Identify which cell holds the provided text, then report its [X, Y] central coordinate. 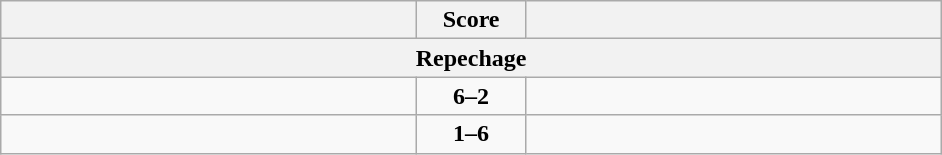
Repechage [472, 58]
1–6 [472, 134]
Score [472, 20]
6–2 [472, 96]
